Detect which cell encompasses the target text, then output its (X, Y) center coordinate. 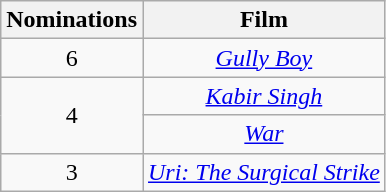
3 (72, 172)
Uri: The Surgical Strike (264, 172)
Nominations (72, 20)
6 (72, 58)
4 (72, 115)
Kabir Singh (264, 96)
Gully Boy (264, 58)
Film (264, 20)
War (264, 134)
